Find where the given text appears and provide that cell's center as (X, Y) coordinate. 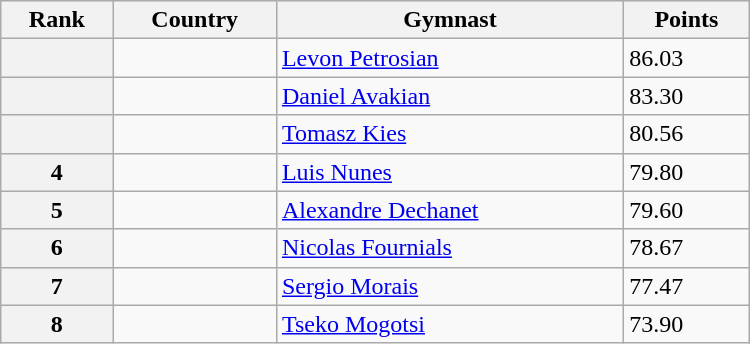
Gymnast (450, 20)
83.30 (687, 96)
Alexandre Dechanet (450, 210)
5 (57, 210)
78.67 (687, 248)
Levon Petrosian (450, 58)
80.56 (687, 134)
Country (194, 20)
Points (687, 20)
Tomasz Kies (450, 134)
86.03 (687, 58)
77.47 (687, 286)
73.90 (687, 324)
79.80 (687, 172)
6 (57, 248)
Tseko Mogotsi (450, 324)
4 (57, 172)
Nicolas Fournials (450, 248)
7 (57, 286)
Rank (57, 20)
Luis Nunes (450, 172)
79.60 (687, 210)
Daniel Avakian (450, 96)
8 (57, 324)
Sergio Morais (450, 286)
